Identify which cell holds the provided text, then report its (X, Y) central coordinate. 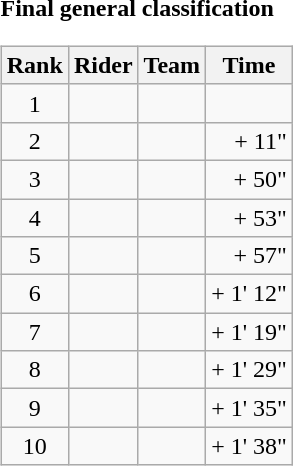
9 (34, 408)
3 (34, 179)
Team (172, 65)
6 (34, 294)
Rider (103, 65)
+ 11" (250, 141)
+ 57" (250, 256)
10 (34, 446)
+ 50" (250, 179)
2 (34, 141)
8 (34, 370)
Time (250, 65)
5 (34, 256)
Rank (34, 65)
+ 1' 29" (250, 370)
+ 1' 19" (250, 332)
+ 53" (250, 217)
+ 1' 12" (250, 294)
+ 1' 35" (250, 408)
1 (34, 103)
7 (34, 332)
+ 1' 38" (250, 446)
4 (34, 217)
